Provide the [X, Y] coordinate of the cell's center where the given text is located.  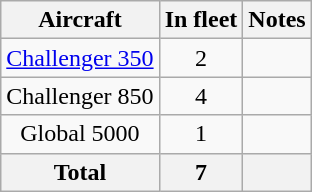
Aircraft [80, 20]
4 [201, 96]
2 [201, 58]
Notes [277, 20]
Global 5000 [80, 134]
1 [201, 134]
Total [80, 172]
Challenger 350 [80, 58]
In fleet [201, 20]
Challenger 850 [80, 96]
7 [201, 172]
